Detect which cell encompasses the target text, then output its [X, Y] center coordinate. 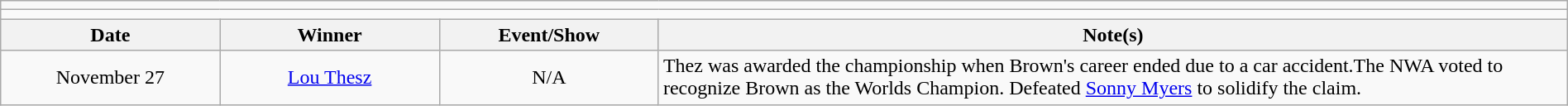
Winner [329, 35]
Event/Show [549, 35]
Lou Thesz [329, 78]
Note(s) [1113, 35]
Date [111, 35]
N/A [549, 78]
November 27 [111, 78]
